Extract the [x, y] coordinate from the center of the cell holding the provided text.  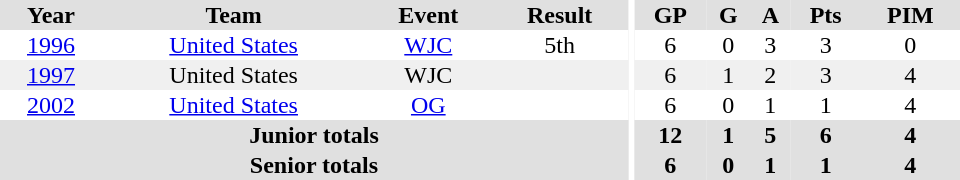
5th [560, 45]
Pts [826, 15]
GP [670, 15]
Senior totals [314, 165]
Result [560, 15]
OG [428, 105]
Event [428, 15]
Junior totals [314, 135]
A [770, 15]
2002 [51, 105]
PIM [910, 15]
Year [51, 15]
2 [770, 75]
Team [234, 15]
1996 [51, 45]
G [728, 15]
1997 [51, 75]
12 [670, 135]
5 [770, 135]
